Scan for the cell matching the given text and deliver its [x, y] coordinate at center. 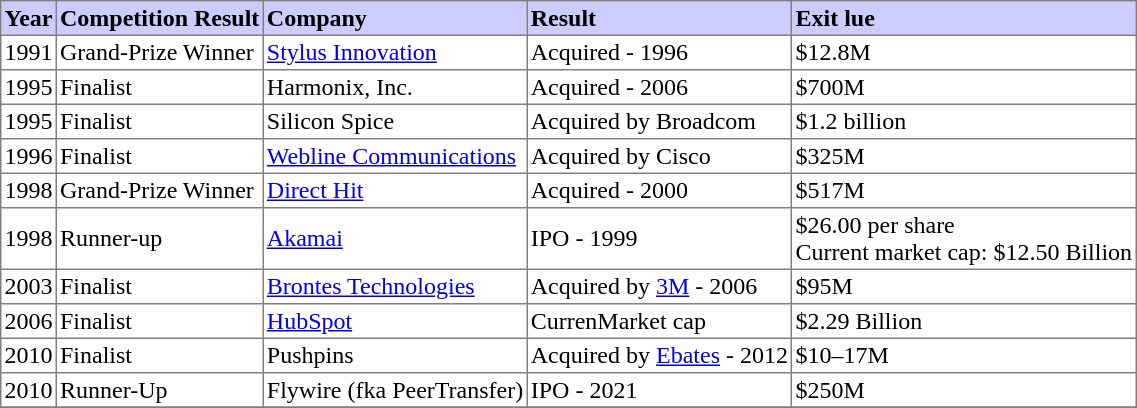
2003 [29, 286]
CurrenMarket cap [660, 321]
1996 [29, 156]
Direct Hit [395, 190]
$1.2 billion [964, 121]
Akamai [395, 239]
Result [660, 18]
Acquired - 1996 [660, 52]
Company [395, 18]
Runner-up [160, 239]
Competition Result [160, 18]
$10–17M [964, 355]
$517M [964, 190]
Brontes Technologies [395, 286]
HubSpot [395, 321]
2006 [29, 321]
$12.8M [964, 52]
Acquired by Cisco [660, 156]
$700M [964, 87]
$95M [964, 286]
$250M [964, 390]
$2.29 Billion [964, 321]
Exit lue [964, 18]
$325M [964, 156]
Silicon Spice [395, 121]
IPO - 2021 [660, 390]
Runner-Up [160, 390]
Acquired - 2006 [660, 87]
Year [29, 18]
Acquired by Broadcom [660, 121]
Stylus Innovation [395, 52]
Flywire (fka PeerTransfer) [395, 390]
Acquired - 2000 [660, 190]
Acquired by 3M - 2006 [660, 286]
IPO - 1999 [660, 239]
Harmonix, Inc. [395, 87]
Acquired by Ebates - 2012 [660, 355]
Webline Communications [395, 156]
Pushpins [395, 355]
1991 [29, 52]
$26.00 per shareCurrent market cap: $12.50 Billion [964, 239]
